From the cell containing the given text, extract its center point as (x, y) coordinate. 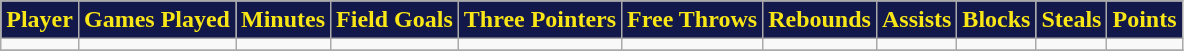
Games Played (156, 20)
Player (40, 20)
Free Throws (692, 20)
Minutes (284, 20)
Points (1144, 20)
Field Goals (395, 20)
Blocks (996, 20)
Three Pointers (540, 20)
Rebounds (820, 20)
Assists (916, 20)
Steals (1072, 20)
